Return the (X, Y) coordinate for the center point of the cell that contains the specified text.  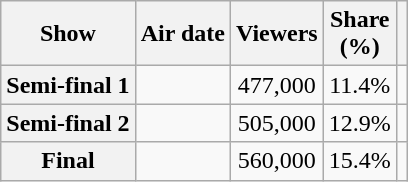
560,000 (276, 161)
Show (68, 34)
11.4% (360, 85)
15.4% (360, 161)
Semi-final 1 (68, 85)
Semi-final 2 (68, 123)
505,000 (276, 123)
477,000 (276, 85)
Viewers (276, 34)
Share(%) (360, 34)
Final (68, 161)
12.9% (360, 123)
Air date (182, 34)
